Find where the given text appears and provide that cell's center as (X, Y) coordinate. 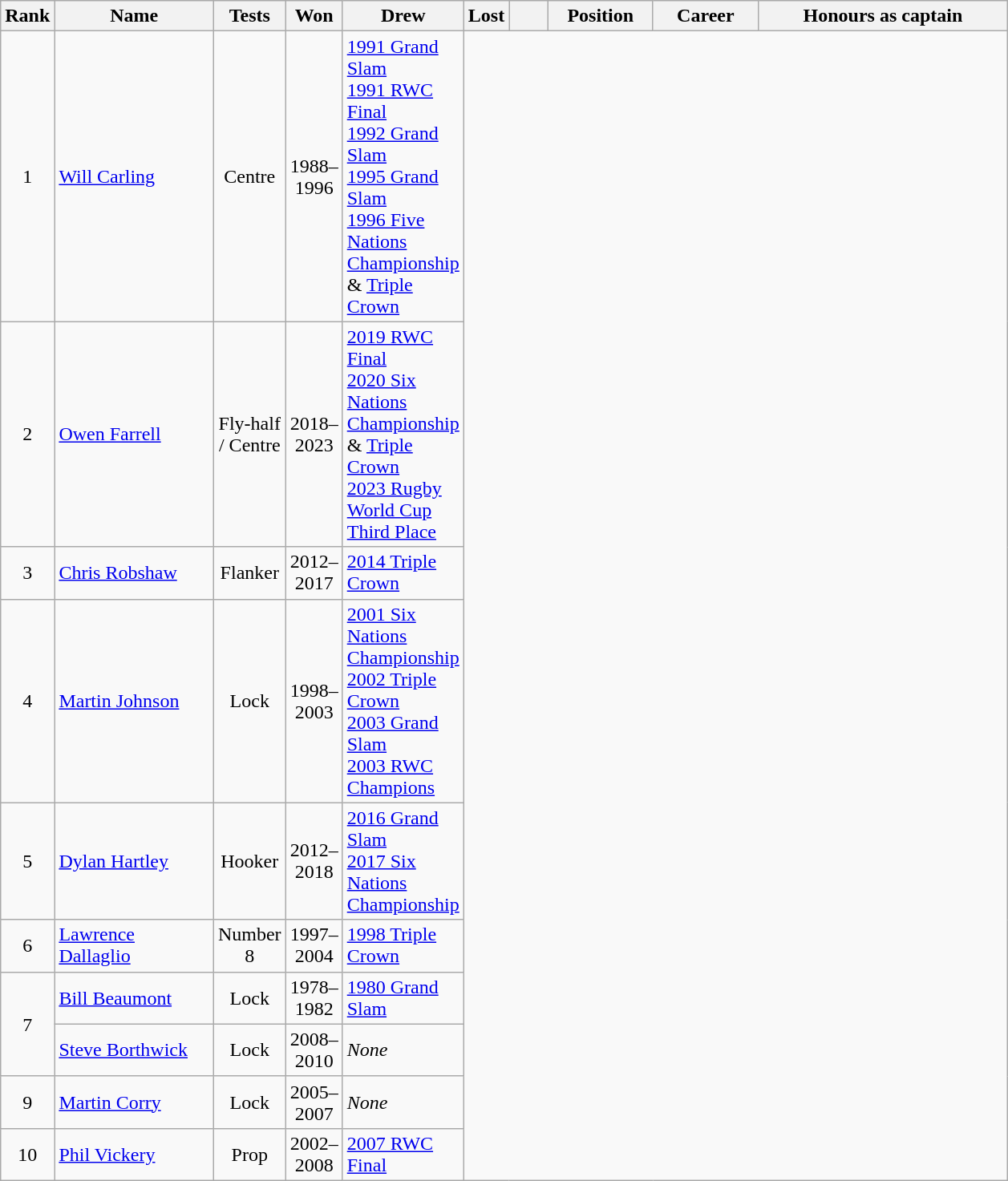
Tests (249, 16)
7 (27, 1024)
Steve Borthwick (135, 1050)
Honours as captain (882, 16)
2007 RWC Final (403, 1155)
6 (27, 946)
Name (135, 16)
Centre (249, 176)
2012–2017 (314, 572)
2005–2007 (314, 1102)
1988–1996 (314, 176)
1991 Grand Slam1991 RWC Final1992 Grand Slam1995 Grand Slam1996 Five Nations Championship & Triple Crown (403, 176)
9 (27, 1102)
2018–2023 (314, 435)
Martin Johnson (135, 701)
1998 Triple Crown (403, 946)
Lawrence Dallaglio (135, 946)
2 (27, 435)
1997–2004 (314, 946)
Phil Vickery (135, 1155)
3 (27, 572)
1978–1982 (314, 997)
5 (27, 861)
2012–2018 (314, 861)
2014 Triple Crown (403, 572)
Hooker (249, 861)
Career (706, 16)
1980 Grand Slam (403, 997)
Won (314, 16)
Drew (403, 16)
Fly-half / Centre (249, 435)
Number 8 (249, 946)
2001 Six Nations Championship2002 Triple Crown2003 Grand Slam2003 RWC Champions (403, 701)
Martin Corry (135, 1102)
Chris Robshaw (135, 572)
Will Carling (135, 176)
10 (27, 1155)
Lost (486, 16)
1998–2003 (314, 701)
Prop (249, 1155)
Position (600, 16)
4 (27, 701)
Dylan Hartley (135, 861)
Rank (27, 16)
2002–2008 (314, 1155)
2016 Grand Slam2017 Six Nations Championship (403, 861)
2008–2010 (314, 1050)
Owen Farrell (135, 435)
2019 RWC Final2020 Six Nations Championship & Triple Crown2023 Rugby World Cup Third Place (403, 435)
Flanker (249, 572)
1 (27, 176)
Bill Beaumont (135, 997)
